Detect which cell encompasses the target text, then output its [X, Y] center coordinate. 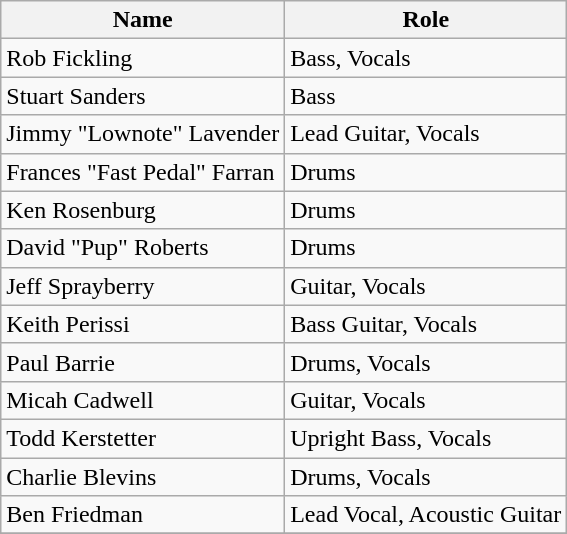
Bass, Vocals [426, 58]
Lead Vocal, Acoustic Guitar [426, 515]
Ken Rosenburg [143, 210]
Charlie Blevins [143, 477]
Jeff Sprayberry [143, 286]
Jimmy "Lownote" Lavender [143, 134]
Upright Bass, Vocals [426, 438]
Lead Guitar, Vocals [426, 134]
Role [426, 20]
Name [143, 20]
Keith Perissi [143, 324]
Paul Barrie [143, 362]
Todd Kerstetter [143, 438]
Frances "Fast Pedal" Farran [143, 172]
Ben Friedman [143, 515]
Stuart Sanders [143, 96]
Bass Guitar, Vocals [426, 324]
David "Pup" Roberts [143, 248]
Micah Cadwell [143, 400]
Bass [426, 96]
Rob Fickling [143, 58]
